Detect which cell encompasses the target text, then output its [X, Y] center coordinate. 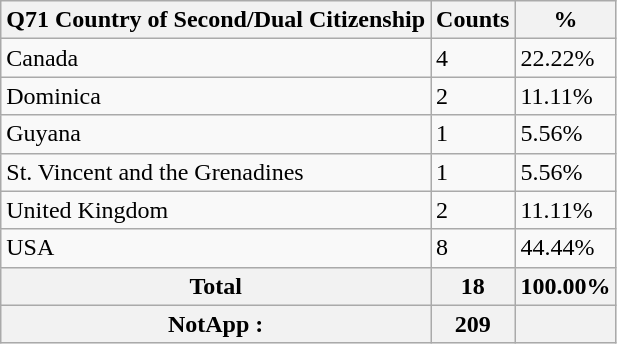
Q71 Country of Second/Dual Citizenship [216, 20]
United Kingdom [216, 210]
100.00% [566, 286]
Dominica [216, 96]
4 [473, 58]
22.22% [566, 58]
USA [216, 248]
Total [216, 286]
St. Vincent and the Grenadines [216, 172]
% [566, 20]
209 [473, 324]
18 [473, 286]
44.44% [566, 248]
Guyana [216, 134]
Canada [216, 58]
NotApp : [216, 324]
8 [473, 248]
Counts [473, 20]
